Search for the cell housing the specified text and yield its [X, Y] center coordinate. 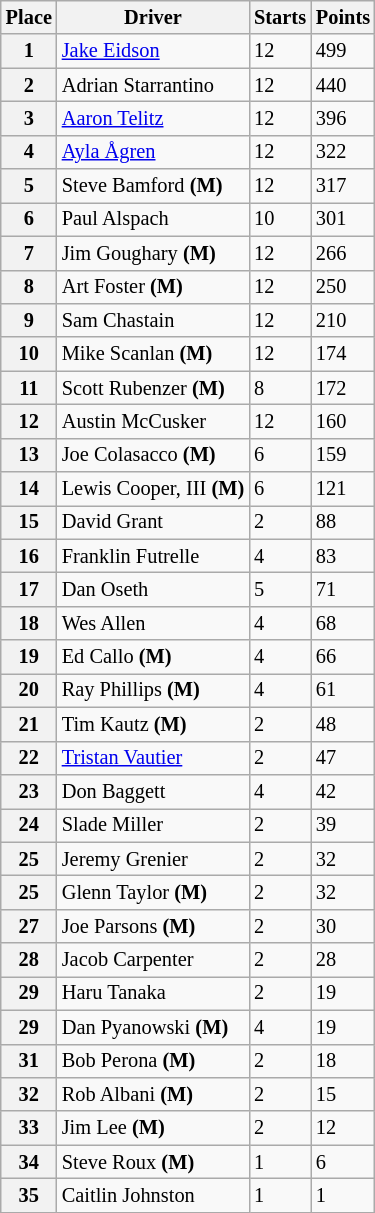
11 [29, 388]
21 [29, 724]
Paul Alspach [153, 219]
499 [343, 51]
17 [29, 589]
Adrian Starrantino [153, 85]
Jacob Carpenter [153, 960]
174 [343, 354]
66 [343, 657]
13 [29, 455]
Steve Bamford (M) [153, 186]
20 [29, 690]
Starts [280, 17]
Steve Roux (M) [153, 1162]
35 [29, 1195]
301 [343, 219]
172 [343, 388]
159 [343, 455]
24 [29, 825]
39 [343, 825]
Points [343, 17]
Caitlin Johnston [153, 1195]
Driver [153, 17]
23 [29, 791]
47 [343, 758]
Bob Perona (M) [153, 1061]
48 [343, 724]
Glenn Taylor (M) [153, 892]
88 [343, 522]
Sam Chastain [153, 320]
33 [29, 1128]
210 [343, 320]
Wes Allen [153, 623]
71 [343, 589]
Jim Goughary (M) [153, 253]
30 [343, 926]
Slade Miller [153, 825]
Ray Phillips (M) [153, 690]
David Grant [153, 522]
322 [343, 152]
Franklin Futrelle [153, 556]
16 [29, 556]
Jim Lee (M) [153, 1128]
396 [343, 118]
22 [29, 758]
440 [343, 85]
Tim Kautz (M) [153, 724]
317 [343, 186]
Austin McCusker [153, 421]
Jeremy Grenier [153, 859]
Jake Eidson [153, 51]
31 [29, 1061]
Ayla Ågren [153, 152]
9 [29, 320]
250 [343, 287]
7 [29, 253]
Don Baggett [153, 791]
Ed Callo (M) [153, 657]
Lewis Cooper, III (M) [153, 489]
Haru Tanaka [153, 993]
Dan Pyanowski (M) [153, 1027]
68 [343, 623]
Scott Rubenzer (M) [153, 388]
Joe Colasacco (M) [153, 455]
Rob Albani (M) [153, 1094]
Aaron Telitz [153, 118]
Joe Parsons (M) [153, 926]
121 [343, 489]
Art Foster (M) [153, 287]
3 [29, 118]
Tristan Vautier [153, 758]
160 [343, 421]
Dan Oseth [153, 589]
34 [29, 1162]
Place [29, 17]
27 [29, 926]
83 [343, 556]
266 [343, 253]
42 [343, 791]
14 [29, 489]
Mike Scanlan (M) [153, 354]
61 [343, 690]
